From the cell containing the given text, extract its center point as [X, Y] coordinate. 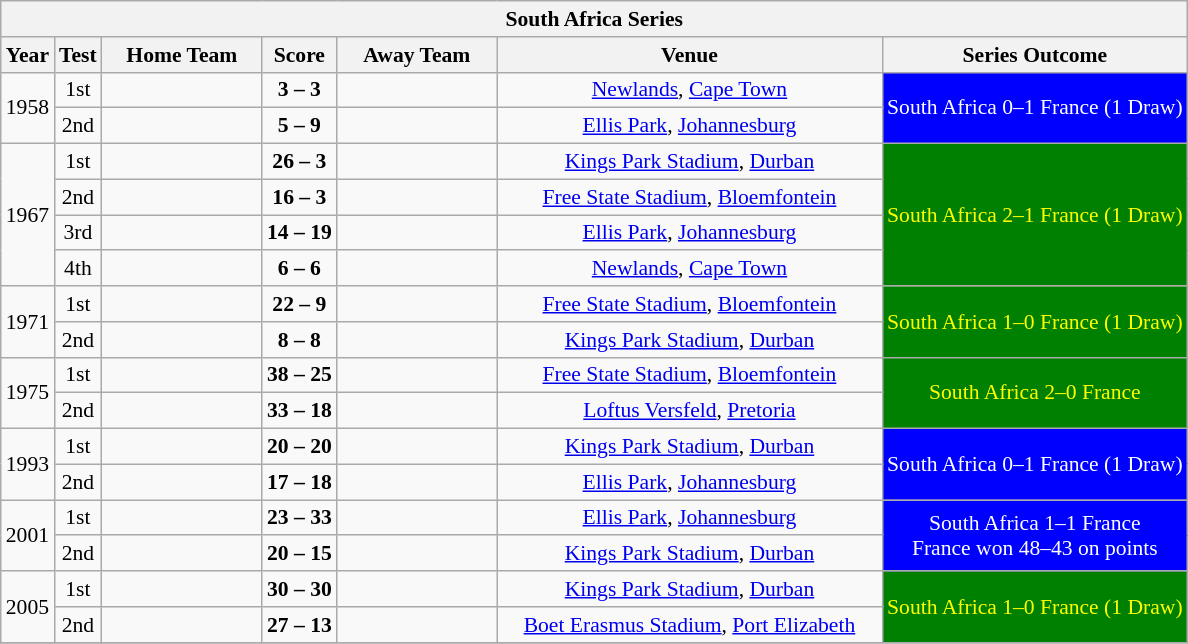
Home Team [182, 55]
6 – 6 [300, 269]
20 – 15 [300, 554]
3rd [78, 233]
1971 [28, 322]
4th [78, 269]
26 – 3 [300, 162]
17 – 18 [300, 482]
38 – 25 [300, 375]
3 – 3 [300, 90]
Year [28, 55]
Score [300, 55]
South Africa 2–0 France [1035, 392]
Series Outcome [1035, 55]
2001 [28, 536]
20 – 20 [300, 447]
22 – 9 [300, 304]
14 – 19 [300, 233]
33 – 18 [300, 411]
Boet Erasmus Stadium, Port Elizabeth [690, 625]
16 – 3 [300, 197]
1967 [28, 215]
Away Team [417, 55]
1958 [28, 108]
30 – 30 [300, 589]
23 – 33 [300, 518]
27 – 13 [300, 625]
1975 [28, 392]
South Africa Series [594, 19]
Test [78, 55]
Venue [690, 55]
8 – 8 [300, 340]
South Africa 1–1 FranceFrance won 48–43 on points [1035, 536]
Loftus Versfeld, Pretoria [690, 411]
South Africa 2–1 France (1 Draw) [1035, 215]
5 – 9 [300, 126]
1993 [28, 464]
2005 [28, 606]
